Extract the (x, y) coordinate from the center of the cell holding the provided text.  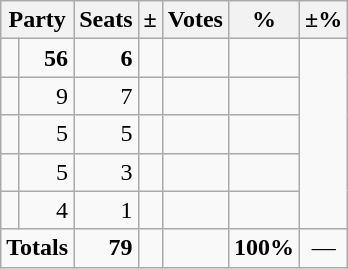
% (264, 20)
± (150, 20)
Votes (195, 20)
±% (324, 20)
Party (38, 20)
Totals (38, 248)
100% (264, 248)
Seats (106, 20)
1 (106, 210)
56 (46, 58)
6 (106, 58)
— (324, 248)
4 (46, 210)
3 (106, 172)
79 (106, 248)
7 (106, 96)
9 (46, 96)
